Extract the [x, y] coordinate from the center of the cell holding the provided text.  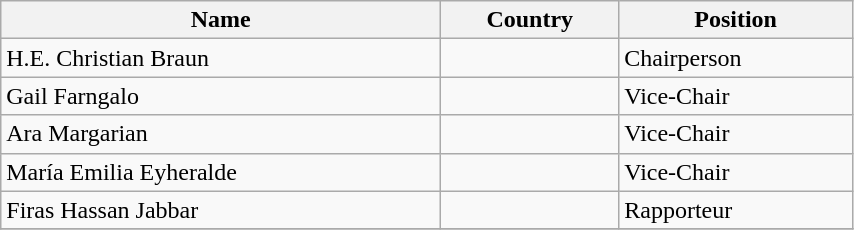
Name [221, 20]
Gail Farngalo [221, 96]
Ara Margarian [221, 134]
María Emilia Eyheralde [221, 172]
Firas Hassan Jabbar [221, 210]
H.E. Christian Braun [221, 58]
Country [530, 20]
Position [736, 20]
Chairperson [736, 58]
Rapporteur [736, 210]
